Extract the (x, y) coordinate from the center of the cell holding the provided text.  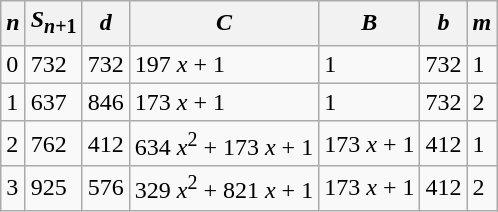
634 x2 + 173 x + 1 (224, 144)
0 (13, 64)
637 (54, 102)
576 (106, 188)
Sn+1 (54, 23)
762 (54, 144)
m (482, 23)
3 (13, 188)
846 (106, 102)
d (106, 23)
b (444, 23)
925 (54, 188)
n (13, 23)
329 x2 + 821 x + 1 (224, 188)
C (224, 23)
B (370, 23)
197 x + 1 (224, 64)
